Find where the given text appears and provide that cell's center as [x, y] coordinate. 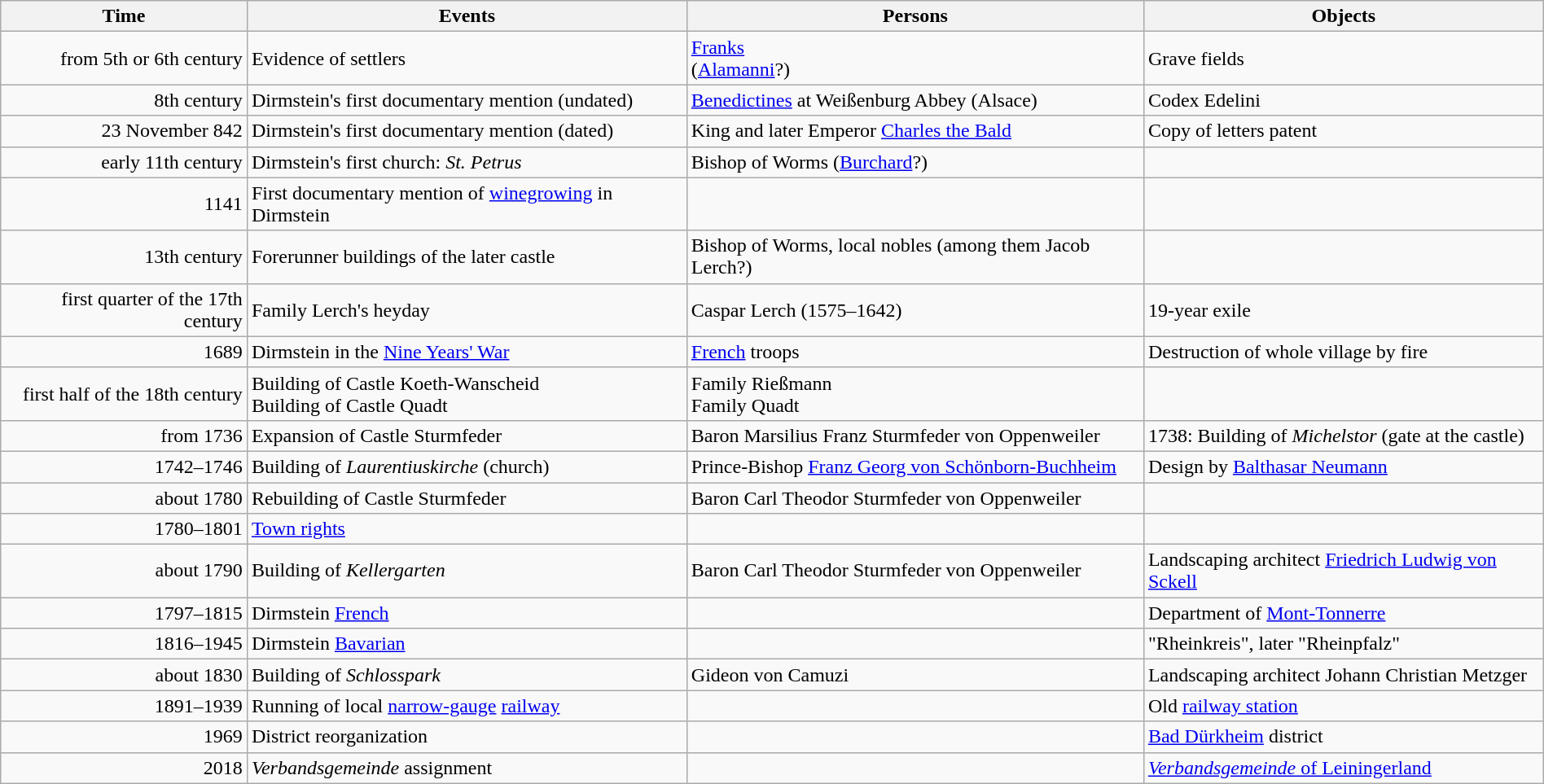
King and later Emperor Charles the Bald [915, 131]
first quarter of the 17th century [124, 309]
Verbandsgemeinde assignment [467, 768]
Dirmstein's first church: St. Petrus [467, 162]
Town rights [467, 529]
1689 [124, 352]
Family Lerch's heyday [467, 309]
1969 [124, 737]
19-year exile [1344, 309]
Bad Dürkheim district [1344, 737]
Grave fields [1344, 59]
about 1780 [124, 497]
Building of Laurentiuskirche (church) [467, 466]
about 1790 [124, 572]
Building of Kellergarten [467, 572]
early 11th century [124, 162]
Bishop of Worms (Burchard?) [915, 162]
from 1736 [124, 436]
Baron Marsilius Franz Sturmfeder von Oppenweiler [915, 436]
Persons [915, 16]
8th century [124, 100]
Codex Edelini [1344, 100]
1742–1746 [124, 466]
French troops [915, 352]
Old railway station [1344, 706]
Family RießmannFamily Quadt [915, 394]
Dirmstein Bavarian [467, 644]
1797–1815 [124, 613]
Gideon von Camuzi [915, 675]
1738: Building of Michelstor (gate at the castle) [1344, 436]
District reorganization [467, 737]
Running of local narrow-gauge railway [467, 706]
Department of Mont-Tonnerre [1344, 613]
1891–1939 [124, 706]
1141 [124, 204]
Dirmstein's first documentary mention (undated) [467, 100]
Bishop of Worms, local nobles (among them Jacob Lerch?) [915, 257]
about 1830 [124, 675]
23 November 842 [124, 131]
First documentary mention of winegrowing in Dirmstein [467, 204]
Rebuilding of Castle Sturmfeder [467, 497]
Dirmstein in the Nine Years' War [467, 352]
Prince-Bishop Franz Georg von Schönborn-Buchheim [915, 466]
Dirmstein French [467, 613]
Expansion of Castle Sturmfeder [467, 436]
Time [124, 16]
Copy of letters patent [1344, 131]
Evidence of settlers [467, 59]
1780–1801 [124, 529]
Verbandsgemeinde of Leiningerland [1344, 768]
Dirmstein's first documentary mention (dated) [467, 131]
2018 [124, 768]
13th century [124, 257]
Objects [1344, 16]
Building of Castle Koeth-Wanscheid Building of Castle Quadt [467, 394]
Design by Balthasar Neumann [1344, 466]
Destruction of whole village by fire [1344, 352]
Franks(Alamanni?) [915, 59]
Landscaping architect Friedrich Ludwig von Sckell [1344, 572]
Landscaping architect Johann Christian Metzger [1344, 675]
Events [467, 16]
first half of the 18th century [124, 394]
1816–1945 [124, 644]
Benedictines at Weißenburg Abbey (Alsace) [915, 100]
"Rheinkreis", later "Rheinpfalz" [1344, 644]
Caspar Lerch (1575–1642) [915, 309]
from 5th or 6th century [124, 59]
Building of Schlosspark [467, 675]
Forerunner buildings of the later castle [467, 257]
